Locate the cell with the specified text and output its [X, Y] center coordinate. 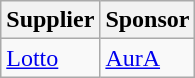
Sponsor [148, 20]
AurA [148, 58]
Lotto [50, 58]
Supplier [50, 20]
